For the text-containing cell, return its midpoint in [X, Y] coordinate format. 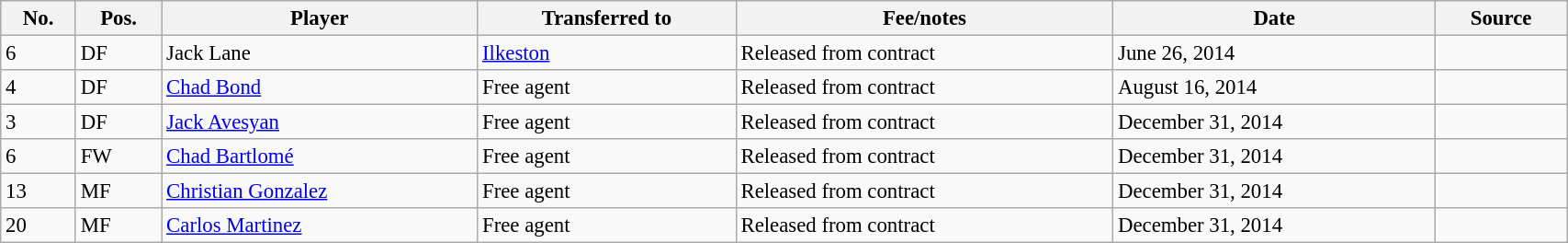
August 16, 2014 [1275, 87]
3 [39, 122]
Jack Avesyan [320, 122]
Chad Bond [320, 87]
Date [1275, 18]
June 26, 2014 [1275, 53]
Chad Bartlomé [320, 156]
Player [320, 18]
Jack Lane [320, 53]
Ilkeston [606, 53]
Fee/notes [924, 18]
Transferred to [606, 18]
FW [118, 156]
Source [1501, 18]
20 [39, 226]
Pos. [118, 18]
13 [39, 191]
4 [39, 87]
Christian Gonzalez [320, 191]
Carlos Martinez [320, 226]
No. [39, 18]
